Determine the [x, y] coordinate at the center of the cell enclosing the given text.  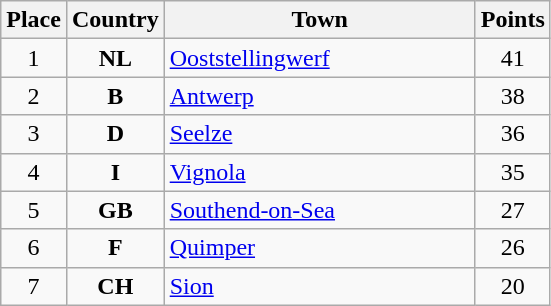
Country [115, 20]
Quimper [320, 248]
4 [34, 172]
Place [34, 20]
41 [512, 58]
Points [512, 20]
Seelze [320, 134]
26 [512, 248]
20 [512, 286]
I [115, 172]
NL [115, 58]
Ooststellingwerf [320, 58]
Town [320, 20]
Southend-on-Sea [320, 210]
Vignola [320, 172]
B [115, 96]
2 [34, 96]
27 [512, 210]
36 [512, 134]
Antwerp [320, 96]
38 [512, 96]
Sion [320, 286]
35 [512, 172]
CH [115, 286]
6 [34, 248]
5 [34, 210]
D [115, 134]
F [115, 248]
7 [34, 286]
GB [115, 210]
3 [34, 134]
1 [34, 58]
